Return (x, y) of the center of cell containing provided text 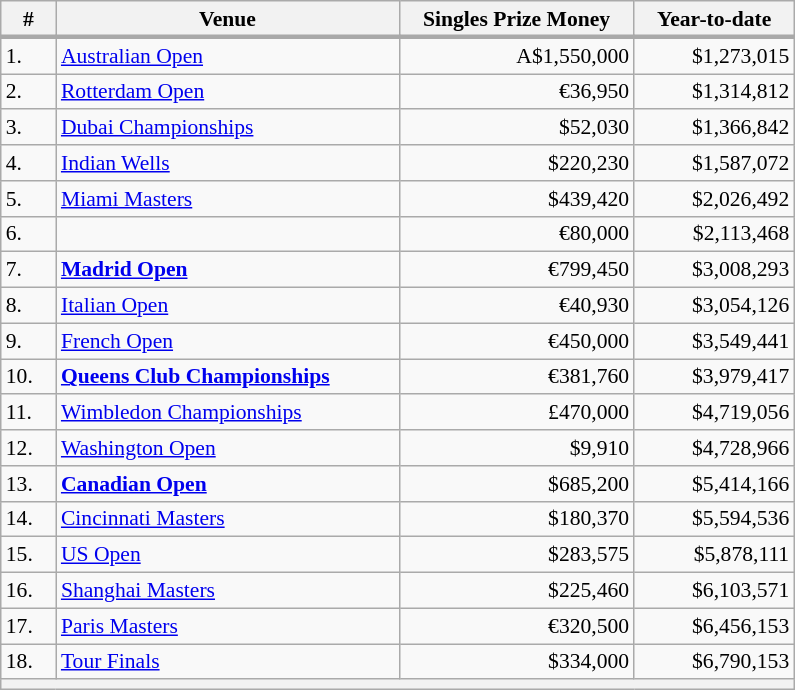
$225,460 (516, 591)
$2,026,492 (714, 199)
Dubai Championships (228, 128)
$334,000 (516, 662)
Miami Masters (228, 199)
11. (28, 413)
$3,979,417 (714, 377)
€450,000 (516, 341)
$220,230 (516, 163)
Year-to-date (714, 19)
Venue (228, 19)
18. (28, 662)
5. (28, 199)
$283,575 (516, 555)
7. (28, 270)
€381,760 (516, 377)
10. (28, 377)
Tour Finals (228, 662)
$6,456,153 (714, 626)
Cincinnati Masters (228, 519)
Indian Wells (228, 163)
16. (28, 591)
$4,719,056 (714, 413)
$5,414,166 (714, 484)
A$1,550,000 (516, 56)
$52,030 (516, 128)
Australian Open (228, 56)
€80,000 (516, 234)
$180,370 (516, 519)
£470,000 (516, 413)
3. (28, 128)
$6,103,571 (714, 591)
$1,587,072 (714, 163)
Washington Open (228, 448)
€40,930 (516, 306)
Queens Club Championships (228, 377)
$5,878,111 (714, 555)
Paris Masters (228, 626)
$6,790,153 (714, 662)
6. (28, 234)
Madrid Open (228, 270)
US Open (228, 555)
4. (28, 163)
Wimbledon Championships (228, 413)
$9,910 (516, 448)
Singles Prize Money (516, 19)
$1,273,015 (714, 56)
8. (28, 306)
$1,366,842 (714, 128)
$3,008,293 (714, 270)
$3,054,126 (714, 306)
Shanghai Masters (228, 591)
9. (28, 341)
1. (28, 56)
Rotterdam Open (228, 92)
$4,728,966 (714, 448)
17. (28, 626)
French Open (228, 341)
$1,314,812 (714, 92)
14. (28, 519)
$439,420 (516, 199)
€320,500 (516, 626)
$2,113,468 (714, 234)
€799,450 (516, 270)
Canadian Open (228, 484)
€36,950 (516, 92)
15. (28, 555)
# (28, 19)
2. (28, 92)
13. (28, 484)
$3,549,441 (714, 341)
12. (28, 448)
$5,594,536 (714, 519)
$685,200 (516, 484)
Italian Open (228, 306)
